Locate the cell with the specified text and output its [X, Y] center coordinate. 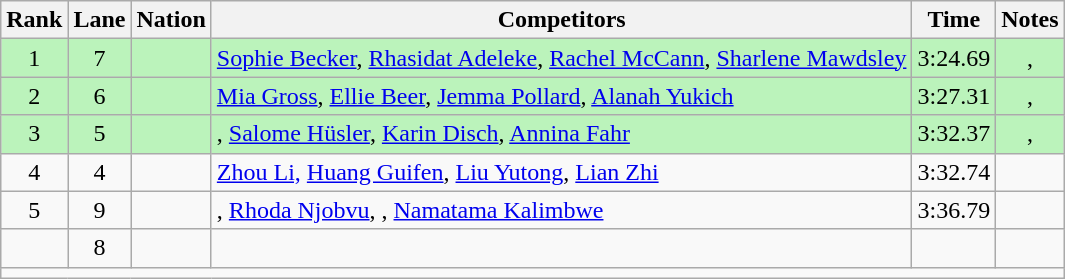
6 [100, 96]
3 [34, 134]
Notes [1030, 20]
Zhou Li, Huang Guifen, Liu Yutong, Lian Zhi [562, 172]
Mia Gross, Ellie Beer, Jemma Pollard, Alanah Yukich [562, 96]
Sophie Becker, Rhasidat Adeleke, Rachel McCann, Sharlene Mawdsley [562, 58]
, Salome Hüsler, Karin Disch, Annina Fahr [562, 134]
2 [34, 96]
1 [34, 58]
3:27.31 [954, 96]
9 [100, 210]
3:36.79 [954, 210]
Nation [171, 20]
, Rhoda Njobvu, , Namatama Kalimbwe [562, 210]
8 [100, 248]
Competitors [562, 20]
Lane [100, 20]
Rank [34, 20]
7 [100, 58]
3:32.74 [954, 172]
3:32.37 [954, 134]
3:24.69 [954, 58]
Time [954, 20]
